Identify which cell holds the provided text, then report its (x, y) central coordinate. 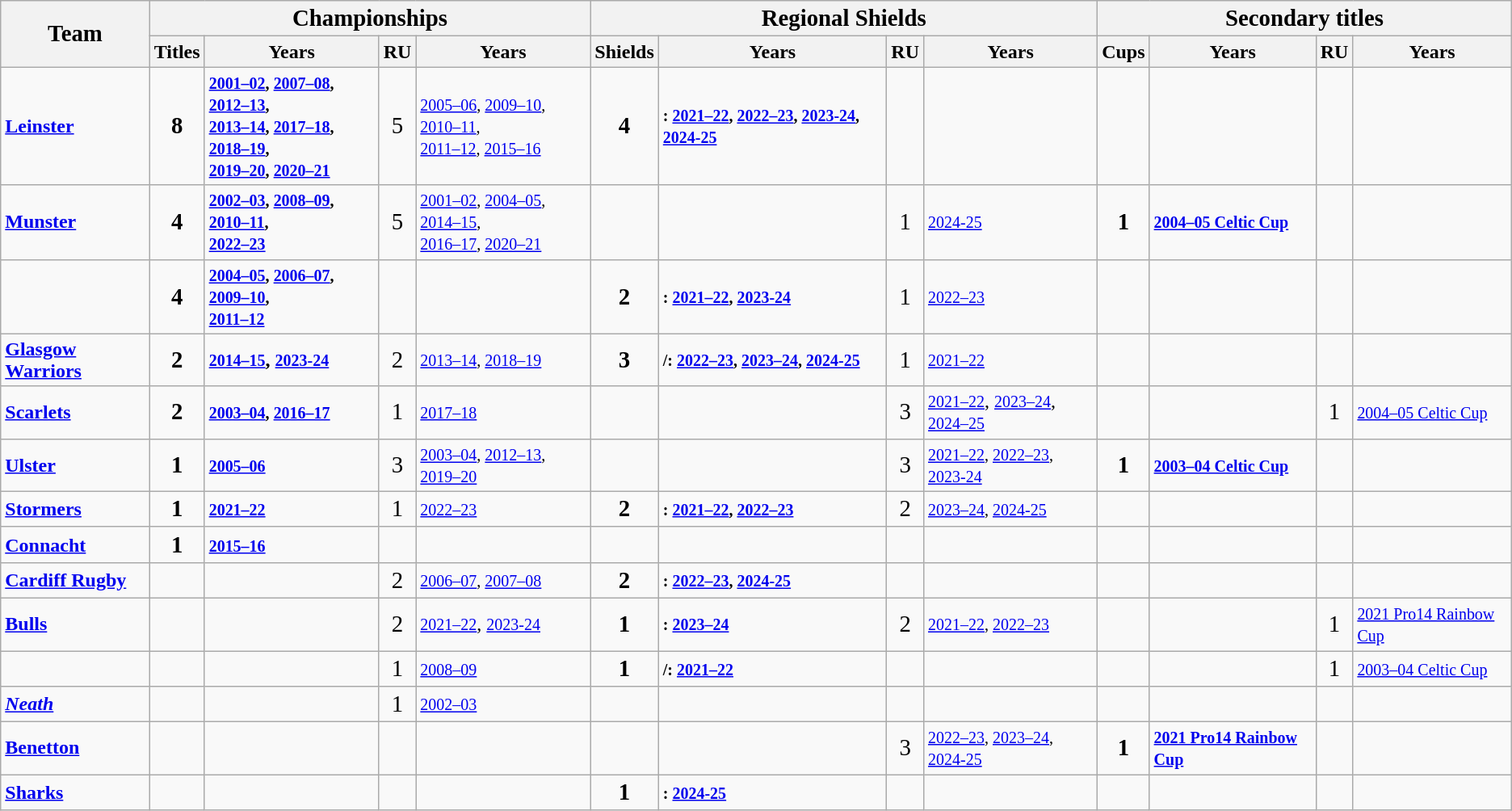
2022–23, 2023–24, 2024-25 (1010, 748)
: 2021–22, 2022–23, 2023-24, 2024-25 (772, 126)
: 2021–22, 2022–23 (772, 509)
2013–14, 2018–19 (503, 360)
2014–15, 2023-24 (292, 360)
Benetton (75, 748)
2021–22, 2022–23, 2023-24 (1010, 465)
2021–22, 2023-24 (503, 624)
Glasgow Warriors (75, 360)
2001–02, 2007–08, 2012–13, 2013–14, 2017–18, 2018–19, 2019–20, 2020–21 (292, 126)
: 2022–23, 2024-25 (772, 580)
2005–06, 2009–10, 2010–11, 2011–12, 2015–16 (503, 126)
2021–22, 2022–23 (1010, 624)
2024-25 (1010, 222)
Neath (75, 704)
: 2021–22, 2023-24 (772, 296)
Sharks (75, 792)
Championships (370, 19)
2001–02, 2004–05, 2014–15, 2016–17, 2020–21 (503, 222)
2015–16 (292, 544)
2017–18 (503, 412)
Scarlets (75, 412)
Cups (1123, 52)
8 (177, 126)
: 2023–24 (772, 624)
Cardiff Rugby (75, 580)
2003–04, 2012–13, 2019–20 (503, 465)
/: 2021–22 (772, 669)
Team (75, 34)
Leinster (75, 126)
Connacht (75, 544)
2004–05, 2006–07, 2009–10, 2011–12 (292, 296)
/: 2022–23, 2023–24, 2024-25 (772, 360)
2002–03 (503, 704)
Titles (177, 52)
Ulster (75, 465)
: 2024-25 (772, 792)
Munster (75, 222)
Secondary titles (1305, 19)
2003–04, 2016–17 (292, 412)
2002–03, 2008–09, 2010–11,2022–23 (292, 222)
Stormers (75, 509)
Shields (624, 52)
2005–06 (292, 465)
Regional Shields (844, 19)
2023–24, 2024-25 (1010, 509)
2006–07, 2007–08 (503, 580)
Bulls (75, 624)
2008–09 (503, 669)
2021–22, 2023–24, 2024–25 (1010, 412)
